Capture the cell that displays the provided text and extract its (x, y) central coordinate. 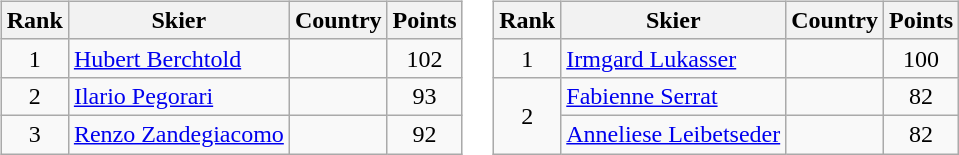
Irmgard Lukasser (674, 58)
102 (424, 58)
100 (920, 58)
Hubert Berchtold (178, 58)
92 (424, 134)
Anneliese Leibetseder (674, 134)
Renzo Zandegiacomo (178, 134)
Fabienne Serrat (674, 96)
Ilario Pegorari (178, 96)
93 (424, 96)
3 (34, 134)
